Capture the cell that displays the provided text and extract its (X, Y) central coordinate. 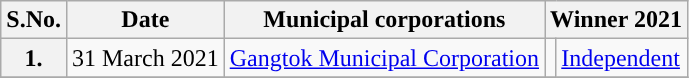
Municipal corporations (384, 20)
Gangtok Municipal Corporation (384, 58)
Independent (622, 58)
Winner 2021 (616, 20)
1. (34, 58)
Date (145, 20)
S.No. (34, 20)
31 March 2021 (145, 58)
